Return (X, Y) of the center of cell containing provided text 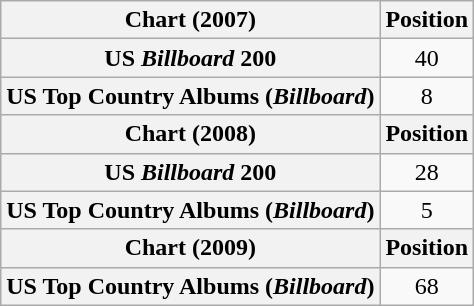
28 (427, 172)
40 (427, 58)
8 (427, 96)
5 (427, 210)
68 (427, 286)
Chart (2008) (190, 134)
Chart (2007) (190, 20)
Chart (2009) (190, 248)
